From the cell containing the given text, extract its center point as [X, Y] coordinate. 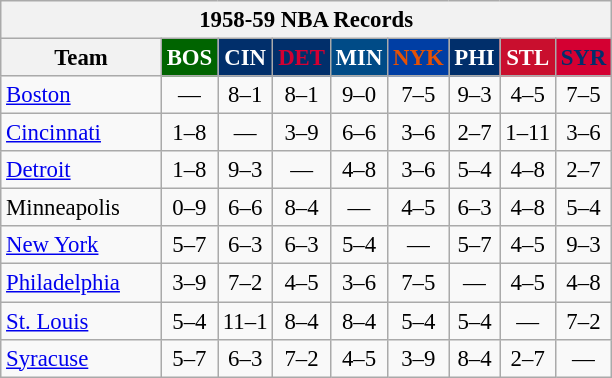
Philadelphia [82, 283]
Cincinnati [82, 133]
DET [302, 58]
CIN [246, 58]
NYK [418, 58]
Detroit [82, 170]
11–1 [246, 321]
Boston [82, 95]
SYR [583, 58]
Minneapolis [82, 208]
1958-59 NBA Records [306, 20]
STL [528, 58]
Team [82, 58]
9–0 [358, 95]
New York [82, 245]
1–11 [528, 133]
MIN [358, 58]
BOS [189, 58]
Syracuse [82, 358]
0–9 [189, 208]
St. Louis [82, 321]
PHI [474, 58]
